Locate the cell with the specified text and output its (X, Y) center coordinate. 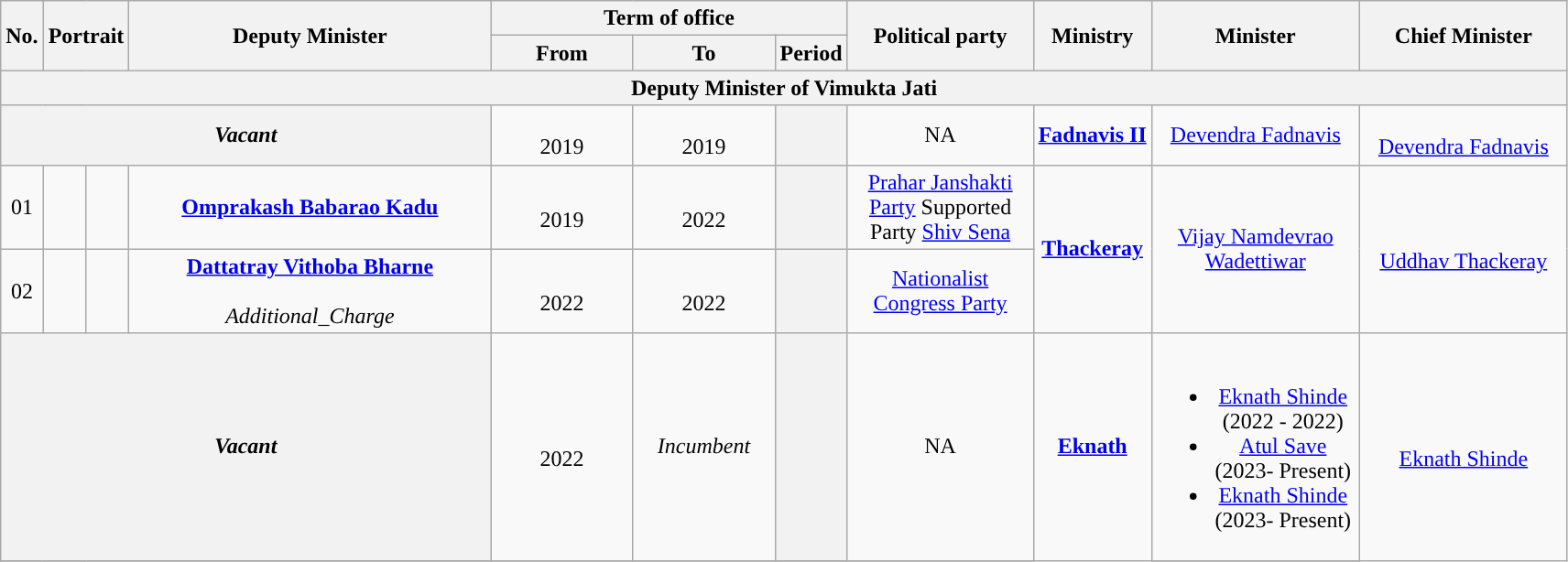
Minister (1255, 36)
Nationalist Congress Party (940, 291)
Deputy Minister (310, 36)
Portrait (86, 36)
Term of office (669, 18)
Vijay Namdevrao Wadettiwar (1255, 249)
Dattatray Vithoba Bharne Additional_Charge (310, 291)
From (562, 53)
Political party (940, 36)
Fadnavis II (1092, 135)
Thackeray (1092, 249)
02 (22, 291)
Eknath Shinde (1464, 447)
Eknath (1092, 447)
Omprakash Babarao Kadu (310, 207)
Prahar Janshakti Party Supported Party Shiv Sena (940, 207)
Deputy Minister of Vimukta Jati (784, 88)
Ministry (1092, 36)
Uddhav Thackeray (1464, 249)
To (703, 53)
Period (811, 53)
Chief Minister (1464, 36)
Incumbent (703, 447)
No. (22, 36)
Eknath Shinde(2022 - 2022)Atul Save (2023- Present)Eknath Shinde (2023- Present) (1255, 447)
01 (22, 207)
